Search for the cell housing the specified text and yield its [x, y] center coordinate. 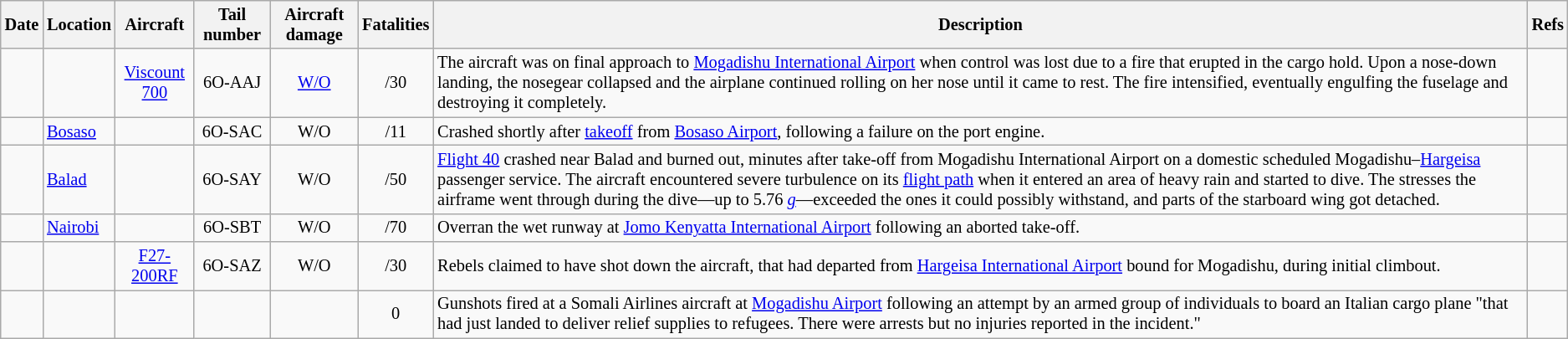
Aircraft [155, 24]
/50 [396, 179]
Overran the wet runway at Jomo Kenyatta International Airport following an aborted take-off. [980, 228]
Refs [1548, 24]
0 [396, 314]
Viscount 700 [155, 83]
6O-AAJ [232, 83]
6O-SBT [232, 228]
6O-SAY [232, 179]
6O-SAZ [232, 266]
Date [22, 24]
Fatalities [396, 24]
Aircraft damage [314, 24]
Balad [79, 179]
Description [980, 24]
Tail number [232, 24]
Location [79, 24]
F27-200RF [155, 266]
Nairobi [79, 228]
Crashed shortly after takeoff from Bosaso Airport, following a failure on the port engine. [980, 131]
Rebels claimed to have shot down the aircraft, that had departed from Hargeisa International Airport bound for Mogadishu, during initial climbout. [980, 266]
/70 [396, 228]
Bosaso [79, 131]
/11 [396, 131]
6O-SAC [232, 131]
